Locate the cell with the specified text and output its (x, y) center coordinate. 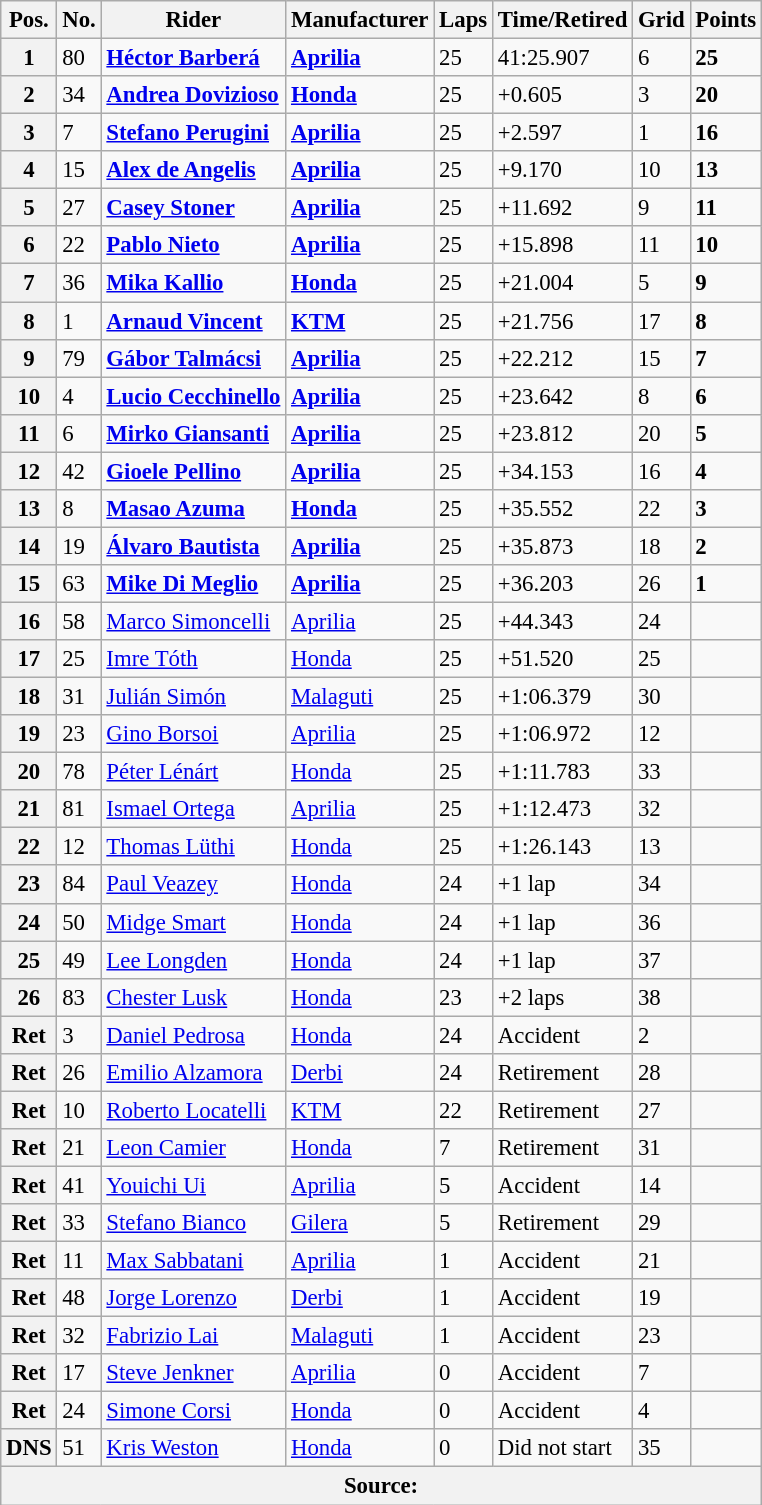
Ismael Ortega (194, 809)
Lucio Cecchinello (194, 396)
28 (662, 1073)
Pos. (29, 20)
Marco Simoncelli (194, 621)
80 (79, 58)
Gilera (360, 1223)
+1:06.972 (563, 734)
Gábor Talmácsi (194, 358)
+21.756 (563, 321)
+44.343 (563, 621)
Points (726, 20)
Rider (194, 20)
Daniel Pedrosa (194, 1035)
Masao Azuma (194, 509)
Stefano Bianco (194, 1223)
Gioele Pellino (194, 471)
Manufacturer (360, 20)
+1:06.379 (563, 697)
Time/Retired (563, 20)
Mirko Giansanti (194, 433)
Max Sabbatani (194, 1261)
Emilio Alzamora (194, 1073)
+34.153 (563, 471)
Gino Borsoi (194, 734)
48 (79, 1298)
Chester Lusk (194, 997)
Alex de Angelis (194, 170)
50 (79, 922)
+9.170 (563, 170)
81 (79, 809)
+15.898 (563, 245)
41:25.907 (563, 58)
Did not start (563, 1449)
Arnaud Vincent (194, 321)
+1:11.783 (563, 772)
+2.597 (563, 133)
+22.212 (563, 358)
Andrea Dovizioso (194, 95)
Simone Corsi (194, 1411)
Casey Stoner (194, 208)
79 (79, 358)
63 (79, 584)
+1:26.143 (563, 847)
+2 laps (563, 997)
+21.004 (563, 283)
51 (79, 1449)
Fabrizio Lai (194, 1336)
Midge Smart (194, 922)
Imre Tóth (194, 659)
Álvaro Bautista (194, 546)
Source: (382, 1486)
Thomas Lüthi (194, 847)
Stefano Perugini (194, 133)
+35.873 (563, 546)
29 (662, 1223)
Steve Jenkner (194, 1373)
+23.812 (563, 433)
49 (79, 960)
42 (79, 471)
+23.642 (563, 396)
+36.203 (563, 584)
41 (79, 1185)
+51.520 (563, 659)
Laps (464, 20)
35 (662, 1449)
No. (79, 20)
Kris Weston (194, 1449)
83 (79, 997)
DNS (29, 1449)
30 (662, 697)
+1:12.473 (563, 809)
Lee Longden (194, 960)
78 (79, 772)
+0.605 (563, 95)
38 (662, 997)
Pablo Nieto (194, 245)
Mika Kallio (194, 283)
+11.692 (563, 208)
Julián Simón (194, 697)
Jorge Lorenzo (194, 1298)
Héctor Barberá (194, 58)
Youichi Ui (194, 1185)
Mike Di Meglio (194, 584)
Grid (662, 20)
37 (662, 960)
+35.552 (563, 509)
Leon Camier (194, 1148)
84 (79, 885)
Péter Lénárt (194, 772)
Roberto Locatelli (194, 1110)
Paul Veazey (194, 885)
58 (79, 621)
